Detect which cell encompasses the target text, then output its (x, y) center coordinate. 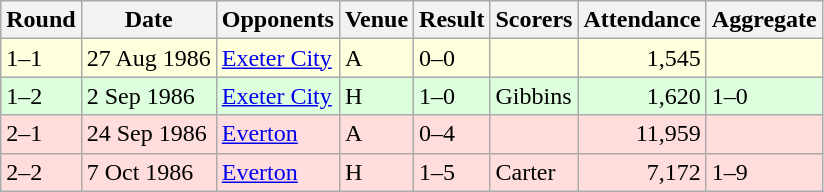
Venue (376, 20)
1–2 (41, 96)
2–1 (41, 134)
1,545 (642, 58)
Scorers (534, 20)
2–2 (41, 172)
27 Aug 1986 (148, 58)
Aggregate (764, 20)
11,959 (642, 134)
Date (148, 20)
Opponents (278, 20)
1–1 (41, 58)
7,172 (642, 172)
0–4 (452, 134)
Attendance (642, 20)
7 Oct 1986 (148, 172)
24 Sep 1986 (148, 134)
1–5 (452, 172)
1–9 (764, 172)
Round (41, 20)
Carter (534, 172)
Gibbins (534, 96)
1,620 (642, 96)
Result (452, 20)
2 Sep 1986 (148, 96)
0–0 (452, 58)
